Return (X, Y) of the center of cell containing provided text 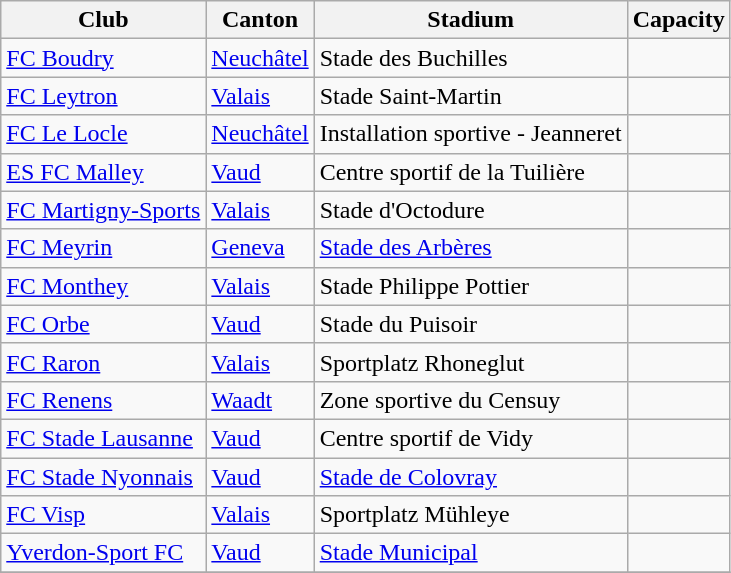
Sportplatz Rhoneglut (470, 362)
FC Meyrin (104, 248)
Geneva (260, 248)
FC Monthey (104, 286)
Zone sportive du Censuy (470, 400)
FC Orbe (104, 324)
Stade de Colovray (470, 477)
Capacity (678, 20)
Stade des Arbères (470, 248)
FC Raron (104, 362)
FC Leytron (104, 96)
Stade Philippe Pottier (470, 286)
Stade d'Octodure (470, 210)
Sportplatz Mühleye (470, 515)
FC Boudry (104, 58)
Stadium (470, 20)
ES FC Malley (104, 172)
FC Martigny-Sports (104, 210)
Yverdon-Sport FC (104, 553)
Stade des Buchilles (470, 58)
FC Stade Lausanne (104, 438)
Centre sportif de la Tuilière (470, 172)
Stade Saint-Martin (470, 96)
FC Visp (104, 515)
FC Renens (104, 400)
FC Le Locle (104, 134)
Stade Municipal (470, 553)
FC Stade Nyonnais (104, 477)
Canton (260, 20)
Waadt (260, 400)
Installation sportive - Jeanneret (470, 134)
Centre sportif de Vidy (470, 438)
Club (104, 20)
Stade du Puisoir (470, 324)
